Identify which cell holds the provided text, then report its [X, Y] central coordinate. 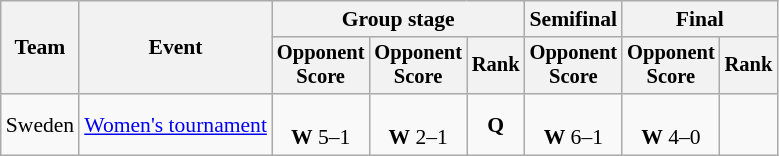
Women's tournament [176, 124]
Sweden [40, 124]
W 4–0 [670, 124]
Group stage [398, 19]
W 2–1 [418, 124]
Q [496, 124]
Event [176, 48]
Final [700, 19]
W 5–1 [320, 124]
W 6–1 [573, 124]
Semifinal [573, 19]
Team [40, 48]
